Capture the cell that displays the provided text and extract its [x, y] central coordinate. 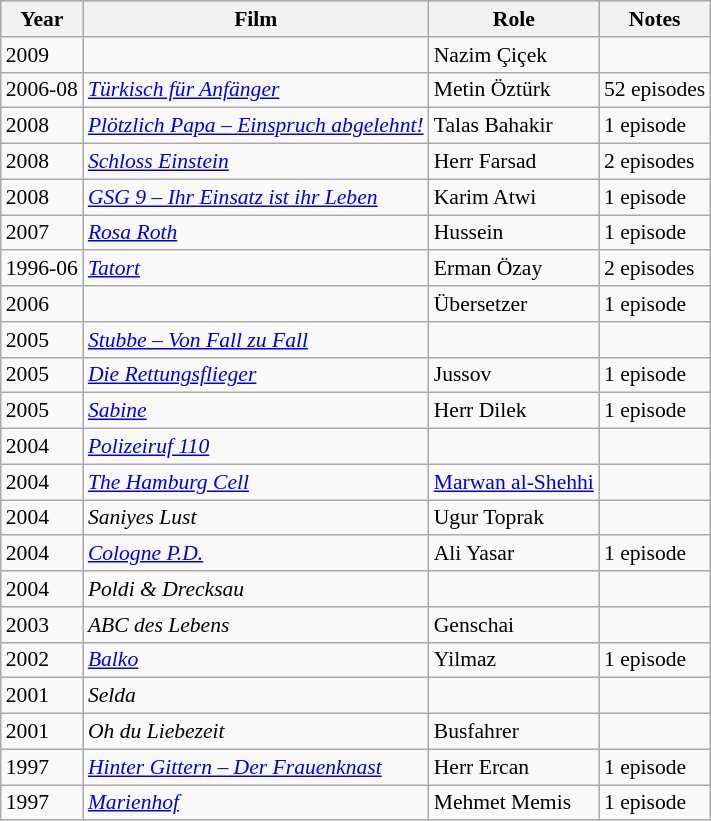
Cologne P.D. [256, 554]
Ugur Toprak [514, 518]
Übersetzer [514, 304]
Notes [654, 19]
Polizeiruf 110 [256, 447]
Busfahrer [514, 732]
Stubbe – Von Fall zu Fall [256, 340]
Mehmet Memis [514, 803]
52 episodes [654, 90]
2002 [42, 660]
Die Rettungsflieger [256, 375]
Marwan al-Shehhi [514, 482]
Tatort [256, 269]
Herr Ercan [514, 767]
Genschai [514, 625]
2007 [42, 233]
2006 [42, 304]
Hussein [514, 233]
Selda [256, 696]
Poldi & Drecksau [256, 589]
Saniyes Lust [256, 518]
Jussov [514, 375]
Marienhof [256, 803]
1996-06 [42, 269]
Rosa Roth [256, 233]
Role [514, 19]
Ali Yasar [514, 554]
Erman Özay [514, 269]
Nazim Çiçek [514, 55]
Herr Dilek [514, 411]
Year [42, 19]
Herr Farsad [514, 162]
Metin Öztürk [514, 90]
2006-08 [42, 90]
Oh du Liebezeit [256, 732]
ABC des Lebens [256, 625]
Karim Atwi [514, 197]
Schloss Einstein [256, 162]
Plötzlich Papa – Einspruch abgelehnt! [256, 126]
Hinter Gittern – Der Frauenknast [256, 767]
GSG 9 – Ihr Einsatz ist ihr Leben [256, 197]
Talas Bahakir [514, 126]
Film [256, 19]
The Hamburg Cell [256, 482]
2003 [42, 625]
Türkisch für Anfänger [256, 90]
Yilmaz [514, 660]
2009 [42, 55]
Sabine [256, 411]
Balko [256, 660]
